Determine the (x, y) coordinate at the center of the cell enclosing the given text.  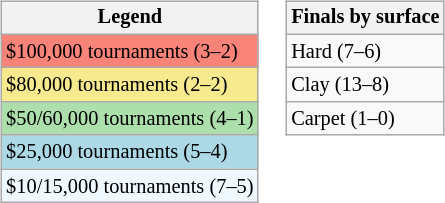
$10/15,000 tournaments (7–5) (130, 186)
$80,000 tournaments (2–2) (130, 85)
Legend (130, 18)
$25,000 tournaments (5–4) (130, 152)
Clay (13–8) (365, 85)
$100,000 tournaments (3–2) (130, 51)
Finals by surface (365, 18)
Carpet (1–0) (365, 119)
$50/60,000 tournaments (4–1) (130, 119)
Hard (7–6) (365, 51)
